For the text-containing cell, return its midpoint in [x, y] coordinate format. 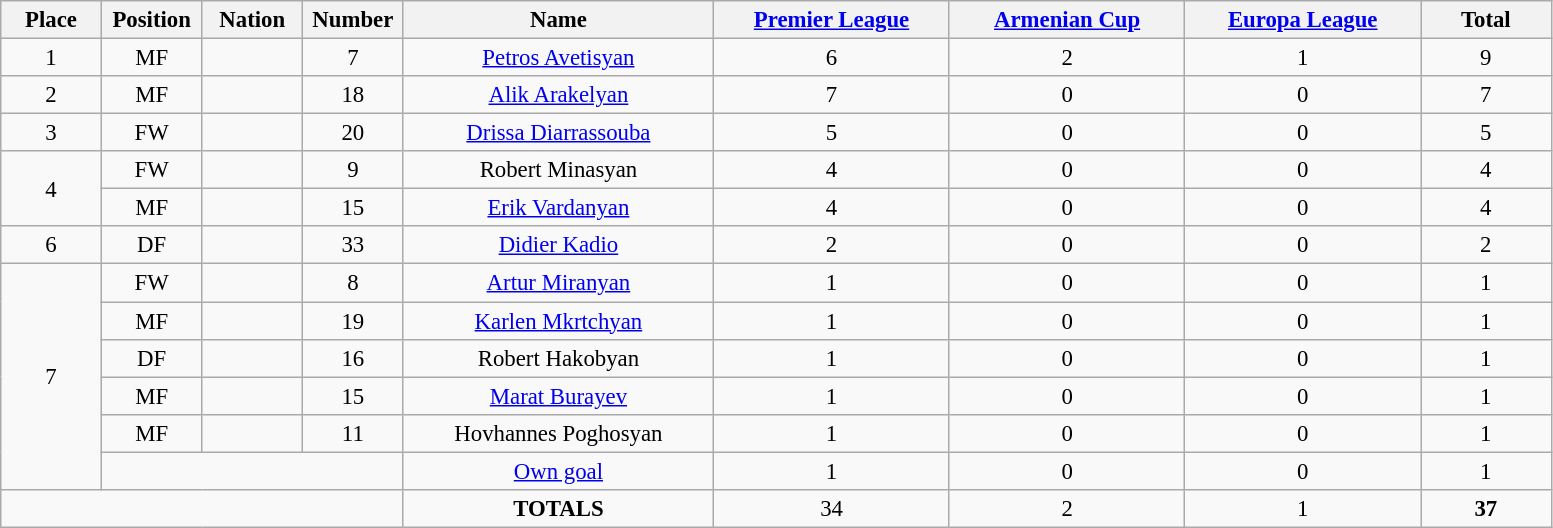
Artur Miranyan [558, 283]
Place [52, 20]
Premier League [832, 20]
Armenian Cup [1067, 20]
Didier Kadio [558, 245]
3 [52, 133]
TOTALS [558, 509]
8 [354, 283]
Petros Avetisyan [558, 58]
Europa League [1303, 20]
16 [354, 358]
Alik Arakelyan [558, 95]
Total [1486, 20]
33 [354, 245]
37 [1486, 509]
Own goal [558, 471]
19 [354, 321]
Hovhannes Poghosyan [558, 433]
Marat Burayev [558, 396]
Robert Hakobyan [558, 358]
Erik Vardanyan [558, 208]
Nation [252, 20]
Name [558, 20]
34 [832, 509]
20 [354, 133]
Drissa Diarrassouba [558, 133]
11 [354, 433]
18 [354, 95]
Position [152, 20]
Karlen Mkrtchyan [558, 321]
Robert Minasyan [558, 170]
Number [354, 20]
